Determine the [X, Y] coordinate at the center of the cell enclosing the given text.  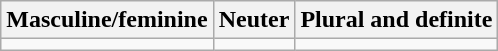
Neuter [254, 20]
Masculine/feminine [107, 20]
Plural and definite [396, 20]
